Output the [X, Y] coordinate of the center of the cell containing the given text.  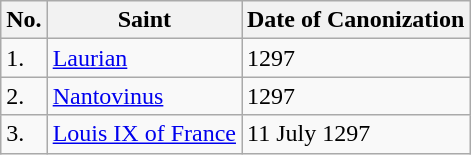
2. [24, 96]
Nantovinus [144, 96]
No. [24, 20]
3. [24, 134]
Date of Canonization [356, 20]
Saint [144, 20]
Louis IX of France [144, 134]
11 July 1297 [356, 134]
1. [24, 58]
Laurian [144, 58]
